Find where the given text appears and provide that cell's center as (X, Y) coordinate. 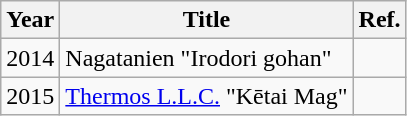
Title (206, 20)
Nagatanien "Irodori gohan" (206, 58)
Year (30, 20)
Thermos L.L.C. "Kētai Mag" (206, 96)
Ref. (380, 20)
2014 (30, 58)
2015 (30, 96)
